Capture the cell that displays the provided text and extract its [X, Y] central coordinate. 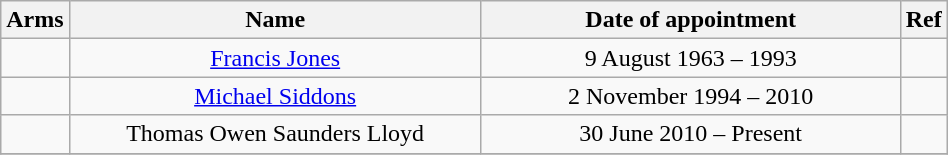
Michael Siddons [275, 96]
Date of appointment [690, 20]
30 June 2010 – Present [690, 134]
Francis Jones [275, 58]
2 November 1994 – 2010 [690, 96]
Arms [35, 20]
Thomas Owen Saunders Lloyd [275, 134]
Name [275, 20]
9 August 1963 – 1993 [690, 58]
Ref [924, 20]
